For the text-containing cell, return its midpoint in [x, y] coordinate format. 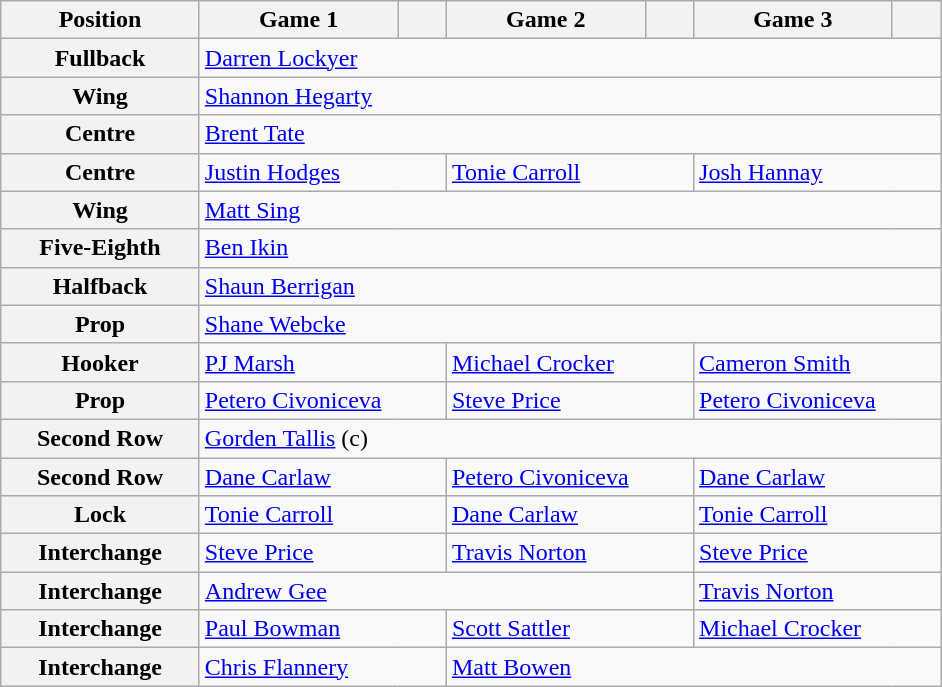
Josh Hannay [818, 172]
Justin Hodges [322, 172]
Fullback [100, 58]
Halfback [100, 286]
Matt Sing [570, 210]
PJ Marsh [322, 362]
Hooker [100, 362]
Game 1 [298, 20]
Five-Eighth [100, 248]
Andrew Gee [446, 591]
Scott Sattler [570, 629]
Darren Lockyer [570, 58]
Shane Webcke [570, 324]
Shaun Berrigan [570, 286]
Ben Ikin [570, 248]
Lock [100, 515]
Game 2 [546, 20]
Chris Flannery [322, 667]
Matt Bowen [693, 667]
Shannon Hegarty [570, 96]
Paul Bowman [322, 629]
Cameron Smith [818, 362]
Position [100, 20]
Gorden Tallis (c) [570, 438]
Brent Tate [570, 134]
Game 3 [794, 20]
